Detect which cell encompasses the target text, then output its (X, Y) center coordinate. 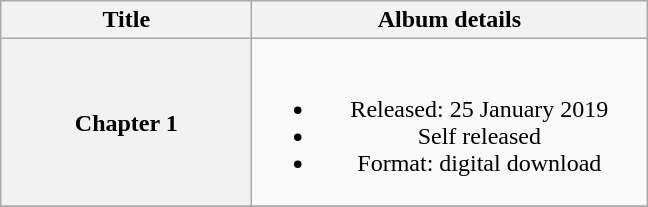
Title (126, 20)
Chapter 1 (126, 122)
Released: 25 January 2019Self releasedFormat: digital download (450, 122)
Album details (450, 20)
